Detect which cell encompasses the target text, then output its [x, y] center coordinate. 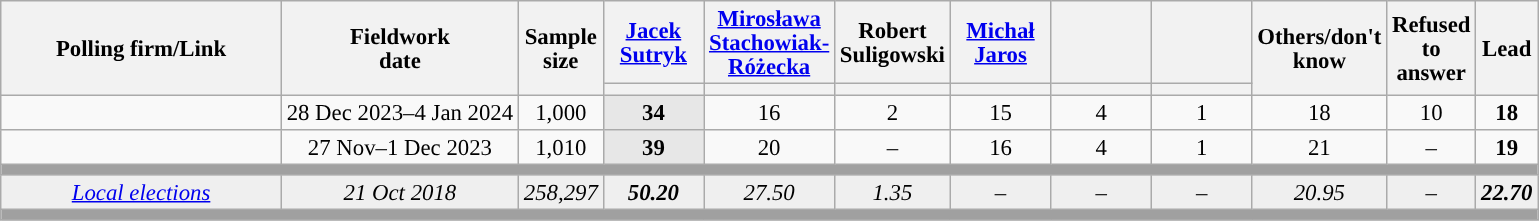
34 [654, 114]
Local elections [142, 192]
1.35 [893, 192]
27 Nov–1 Dec 2023 [400, 148]
50.20 [654, 192]
19 [1507, 148]
Polling firm/Link [142, 48]
Michał Jaros [1000, 42]
22.70 [1507, 192]
2 [893, 114]
258,297 [560, 192]
Samplesize [560, 48]
Lead [1507, 48]
39 [654, 148]
28 Dec 2023–4 Jan 2024 [400, 114]
Mirosława Stachowiak-Różecka [770, 42]
20.95 [1320, 192]
Fieldworkdate [400, 48]
Jacek Sutryk [654, 42]
1,010 [560, 148]
Others/don't know [1320, 48]
Refused to answer [1432, 48]
21 Oct 2018 [400, 192]
27.50 [770, 192]
Robert Suligowski [893, 42]
15 [1000, 114]
1,000 [560, 114]
21 [1320, 148]
20 [770, 148]
10 [1432, 114]
